Scan for the cell matching the given text and deliver its (x, y) coordinate at center. 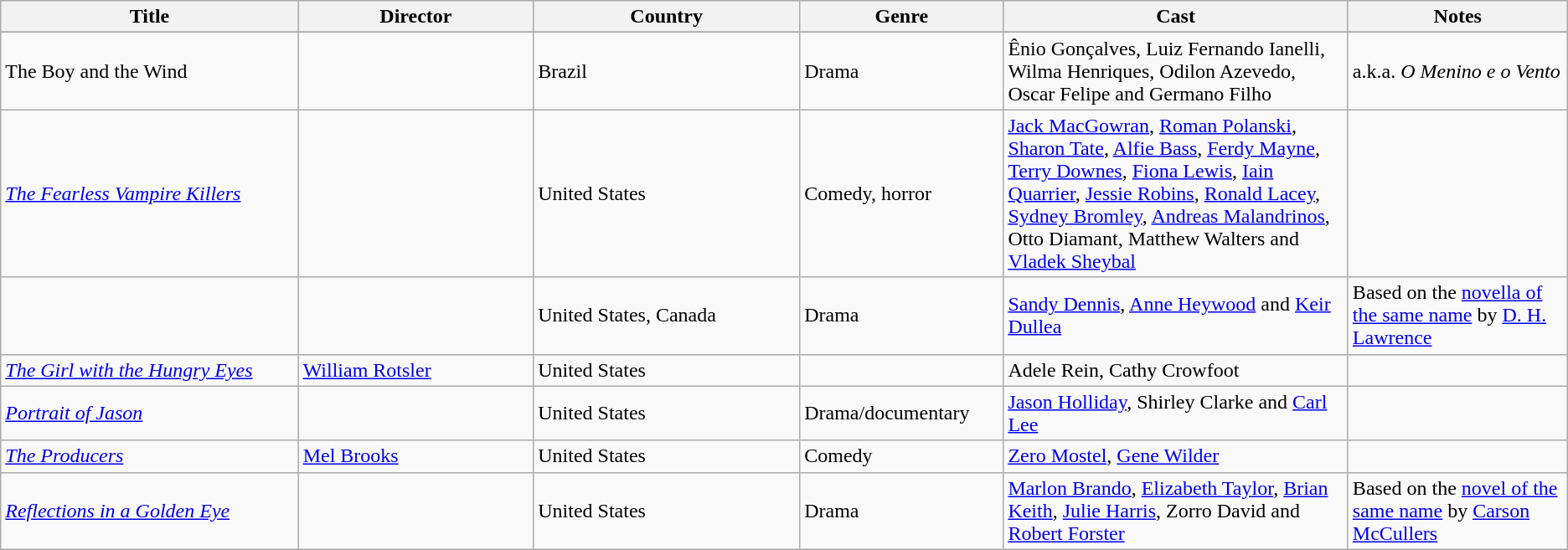
Based on the novel of the same name by Carson McCullers (1457, 511)
Reflections in a Golden Eye (149, 511)
Zero Mostel, Gene Wilder (1176, 456)
Cast (1176, 17)
Marlon Brando, Elizabeth Taylor, Brian Keith, Julie Harris, Zorro David and Robert Forster (1176, 511)
Comedy, horror (901, 193)
Brazil (667, 71)
Drama/documentary (901, 414)
The Girl with the Hungry Eyes (149, 370)
Title (149, 17)
Jason Holliday, Shirley Clarke and Carl Lee (1176, 414)
Comedy (901, 456)
Sandy Dennis, Anne Heywood and Keir Dullea (1176, 316)
Based on the novella of the same name by D. H. Lawrence (1457, 316)
The Fearless Vampire Killers (149, 193)
Director (415, 17)
William Rotsler (415, 370)
Mel Brooks (415, 456)
Ênio Gonçalves, Luiz Fernando Ianelli, Wilma Henriques, Odilon Azevedo, Oscar Felipe and Germano Filho (1176, 71)
The Boy and the Wind (149, 71)
Genre (901, 17)
Adele Rein, Cathy Crowfoot (1176, 370)
The Producers (149, 456)
a.k.a. O Menino e o Vento (1457, 71)
United States, Canada (667, 316)
Notes (1457, 17)
Portrait of Jason (149, 414)
Country (667, 17)
